Find where the given text appears and provide that cell's center as [X, Y] coordinate. 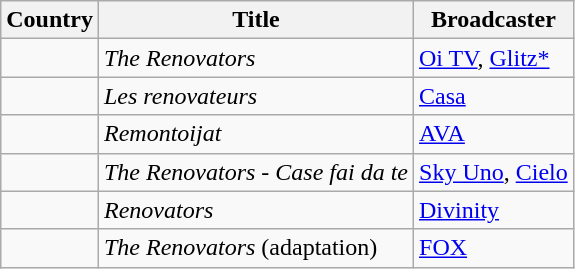
Title [256, 20]
Les renovateurs [256, 96]
Casa [494, 96]
Country [50, 20]
Broadcaster [494, 20]
AVA [494, 134]
Renovators [256, 210]
The Renovators - Case fai da te [256, 172]
Sky Uno, Cielo [494, 172]
Divinity [494, 210]
The Renovators (adaptation) [256, 248]
Oi TV, Glitz* [494, 58]
The Renovators [256, 58]
Remontoijat [256, 134]
FOX [494, 248]
